Determine the (X, Y) coordinate at the center of the cell enclosing the given text.  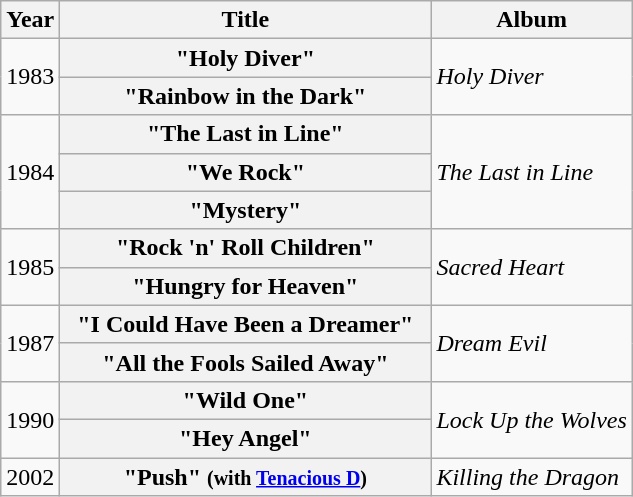
"Hungry for Heaven" (246, 286)
"Rock 'n' Roll Children" (246, 248)
"Holy Diver" (246, 58)
1990 (30, 419)
Title (246, 20)
Holy Diver (532, 77)
"Push" (with Tenacious D) (246, 477)
"Rainbow in the Dark" (246, 96)
1984 (30, 172)
1983 (30, 77)
Killing the Dragon (532, 477)
"The Last in Line" (246, 134)
"All the Fools Sailed Away" (246, 362)
Year (30, 20)
1985 (30, 267)
The Last in Line (532, 172)
2002 (30, 477)
Lock Up the Wolves (532, 419)
Sacred Heart (532, 267)
Album (532, 20)
Dream Evil (532, 343)
"Wild One" (246, 400)
"Mystery" (246, 210)
"Hey Angel" (246, 438)
"I Could Have Been a Dreamer" (246, 324)
"We Rock" (246, 172)
1987 (30, 343)
